Return the (x, y) coordinate for the center point of the cell that contains the specified text.  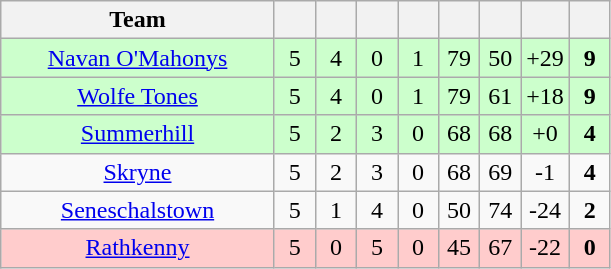
-24 (546, 210)
Wolfe Tones (138, 96)
Navan O'Mahonys (138, 58)
74 (500, 210)
Skryne (138, 172)
Team (138, 20)
61 (500, 96)
69 (500, 172)
-22 (546, 248)
45 (460, 248)
+18 (546, 96)
Seneschalstown (138, 210)
Rathkenny (138, 248)
+29 (546, 58)
-1 (546, 172)
67 (500, 248)
+0 (546, 134)
Summerhill (138, 134)
